Search for the cell housing the specified text and yield its [X, Y] center coordinate. 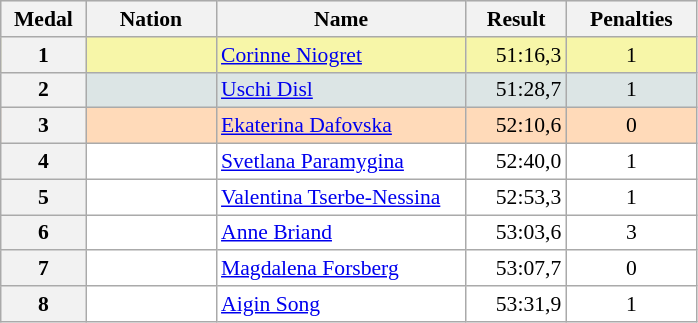
5 [44, 197]
Magdalena Forsberg [341, 269]
Corinne Niogret [341, 55]
52:53,3 [516, 197]
Nation [151, 19]
Anne Briand [341, 233]
2 [44, 90]
Ekaterina Dafovska [341, 126]
Result [516, 19]
Aigin Song [341, 304]
8 [44, 304]
4 [44, 162]
Name [341, 19]
52:40,0 [516, 162]
6 [44, 233]
51:16,3 [516, 55]
53:31,9 [516, 304]
Valentina Tserbe-Nessina [341, 197]
Penalties [631, 19]
Svetlana Paramygina [341, 162]
53:07,7 [516, 269]
Uschi Disl [341, 90]
Medal [44, 19]
53:03,6 [516, 233]
51:28,7 [516, 90]
52:10,6 [516, 126]
7 [44, 269]
